Detect which cell encompasses the target text, then output its [x, y] center coordinate. 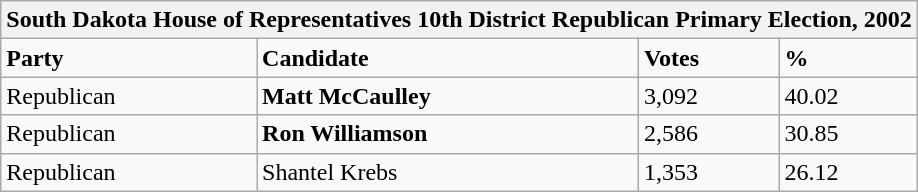
Matt McCaulley [448, 96]
Ron Williamson [448, 134]
3,092 [708, 96]
South Dakota House of Representatives 10th District Republican Primary Election, 2002 [460, 20]
2,586 [708, 134]
Party [129, 58]
40.02 [848, 96]
Votes [708, 58]
Candidate [448, 58]
% [848, 58]
26.12 [848, 172]
1,353 [708, 172]
Shantel Krebs [448, 172]
30.85 [848, 134]
